Pinpoint the cell where the given text exists, returning its [X, Y] midpoint coordinate. 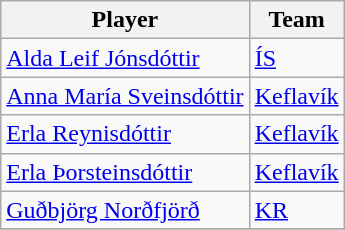
Erla Reynisdóttir [125, 134]
Guðbjörg Norðfjörð [125, 210]
Team [296, 20]
Anna María Sveinsdóttir [125, 96]
KR [296, 210]
Player [125, 20]
Erla Þorsteinsdóttir [125, 172]
ÍS [296, 58]
Alda Leif Jónsdóttir [125, 58]
